Provide the [x, y] coordinate of the cell's center where the given text is located.  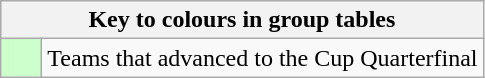
Key to colours in group tables [242, 20]
Teams that advanced to the Cup Quarterfinal [262, 58]
